Output the [X, Y] coordinate of the center of the cell containing the given text.  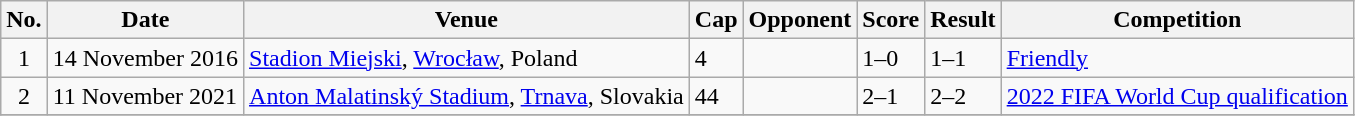
Date [145, 20]
44 [716, 96]
14 November 2016 [145, 58]
1 [24, 58]
4 [716, 58]
2 [24, 96]
Cap [716, 20]
Score [891, 20]
1–0 [891, 58]
1–1 [963, 58]
Opponent [800, 20]
Competition [1177, 20]
Friendly [1177, 58]
2–2 [963, 96]
Result [963, 20]
2022 FIFA World Cup qualification [1177, 96]
11 November 2021 [145, 96]
Anton Malatinský Stadium, Trnava, Slovakia [467, 96]
Venue [467, 20]
Stadion Miejski, Wrocław, Poland [467, 58]
2–1 [891, 96]
No. [24, 20]
